Identify which cell holds the provided text, then report its (x, y) central coordinate. 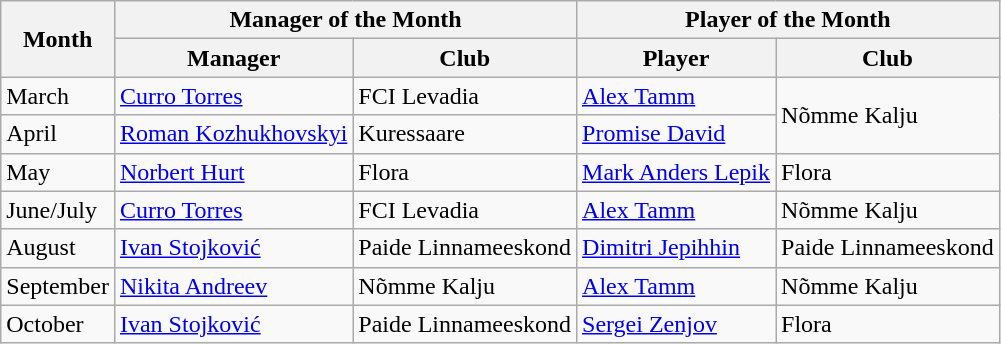
June/July (58, 210)
Roman Kozhukhovskyi (233, 134)
April (58, 134)
Sergei Zenjov (676, 324)
Player (676, 58)
Norbert Hurt (233, 172)
Manager of the Month (345, 20)
October (58, 324)
March (58, 96)
Nikita Andreev (233, 286)
September (58, 286)
August (58, 248)
Player of the Month (788, 20)
Manager (233, 58)
Mark Anders Lepik (676, 172)
May (58, 172)
Kuressaare (465, 134)
Month (58, 39)
Promise David (676, 134)
Dimitri Jepihhin (676, 248)
